Search for the cell housing the specified text and yield its (X, Y) center coordinate. 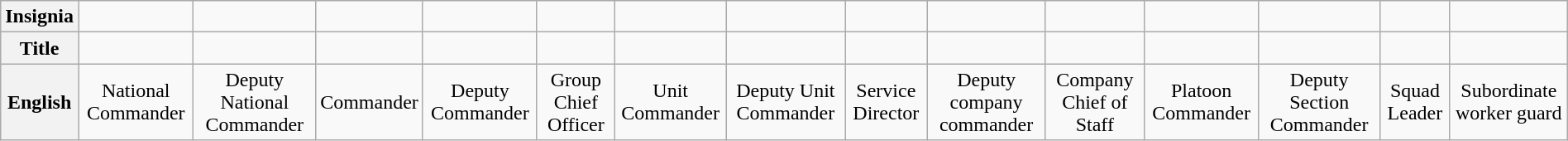
Deputy Unit Commander (786, 102)
National Commander (136, 102)
Title (40, 48)
English (40, 102)
Deputy company commander (986, 102)
Squad Leader (1414, 102)
Company Chief of Staff (1095, 102)
Subordinate worker guard (1508, 102)
Unit Commander (670, 102)
Commander (370, 102)
Deputy National Commander (255, 102)
Group Chief Officer (576, 102)
Deputy Section Commander (1320, 102)
Insignia (40, 17)
Deputy Commander (480, 102)
Platoon Commander (1202, 102)
Service Director (887, 102)
